Identify which cell holds the provided text, then report its [x, y] central coordinate. 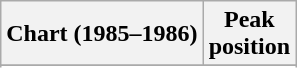
Chart (1985–1986) [102, 34]
Peakposition [249, 34]
